Return (x, y) of the center of cell containing provided text 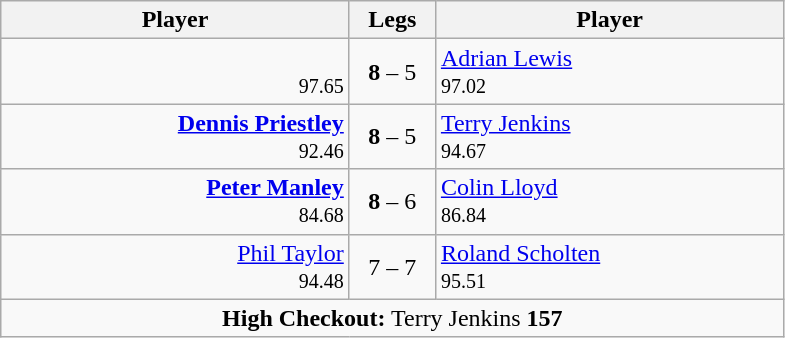
97.65 (176, 72)
Roland Scholten 95.51 (610, 266)
7 – 7 (392, 266)
8 – 6 (392, 202)
Colin Lloyd 86.84 (610, 202)
Phil Taylor 94.48 (176, 266)
Peter Manley 84.68 (176, 202)
Dennis Priestley 92.46 (176, 136)
Adrian Lewis 97.02 (610, 72)
Terry Jenkins 94.67 (610, 136)
Legs (392, 20)
High Checkout: Terry Jenkins 157 (392, 318)
